From the cell containing the given text, extract its center point as (X, Y) coordinate. 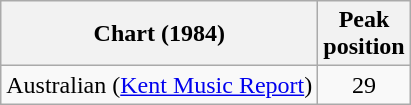
Australian (Kent Music Report) (160, 85)
Peakposition (364, 34)
29 (364, 85)
Chart (1984) (160, 34)
